Locate the cell with the specified text and output its (X, Y) center coordinate. 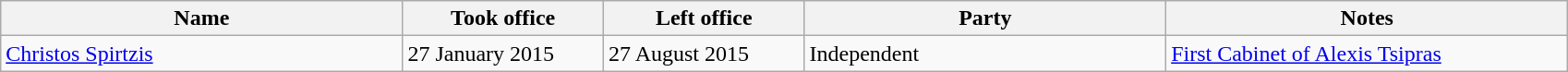
First Cabinet of Alexis Tsipras (1367, 54)
Left office (704, 18)
Party (985, 18)
Took office (503, 18)
Name (201, 18)
Independent (985, 54)
Christos Spirtzis (201, 54)
27 August 2015 (704, 54)
27 January 2015 (503, 54)
Notes (1367, 18)
